Pinpoint the cell where the given text exists, returning its [x, y] midpoint coordinate. 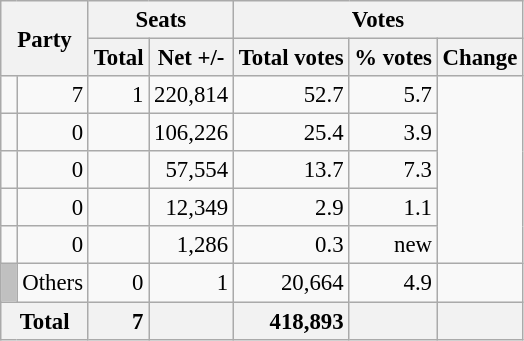
Seats [160, 20]
1.1 [393, 208]
418,893 [290, 321]
3.9 [393, 133]
2.9 [290, 208]
% votes [393, 58]
57,554 [192, 170]
0.3 [290, 245]
52.7 [290, 95]
Total votes [290, 58]
220,814 [192, 95]
20,664 [290, 283]
Others [52, 283]
1,286 [192, 245]
5.7 [393, 95]
Change [480, 58]
Votes [378, 20]
Net +/- [192, 58]
Party [45, 38]
12,349 [192, 208]
13.7 [290, 170]
7.3 [393, 170]
25.4 [290, 133]
4.9 [393, 283]
new [393, 245]
106,226 [192, 133]
